Find where the given text appears and provide that cell's center as (x, y) coordinate. 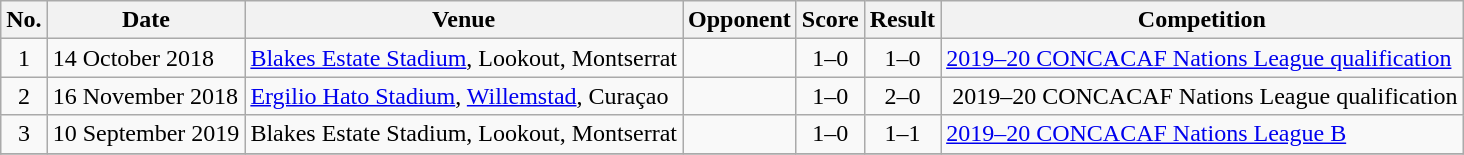
No. (24, 20)
2–0 (902, 96)
10 September 2019 (146, 134)
3 (24, 134)
Opponent (740, 20)
Result (902, 20)
Venue (464, 20)
Score (830, 20)
2 (24, 96)
Ergilio Hato Stadium, Willemstad, Curaçao (464, 96)
1–1 (902, 134)
16 November 2018 (146, 96)
14 October 2018 (146, 58)
Date (146, 20)
1 (24, 58)
Competition (1202, 20)
2019–20 CONCACAF Nations League B (1202, 134)
